Identify which cell holds the provided text, then report its (x, y) central coordinate. 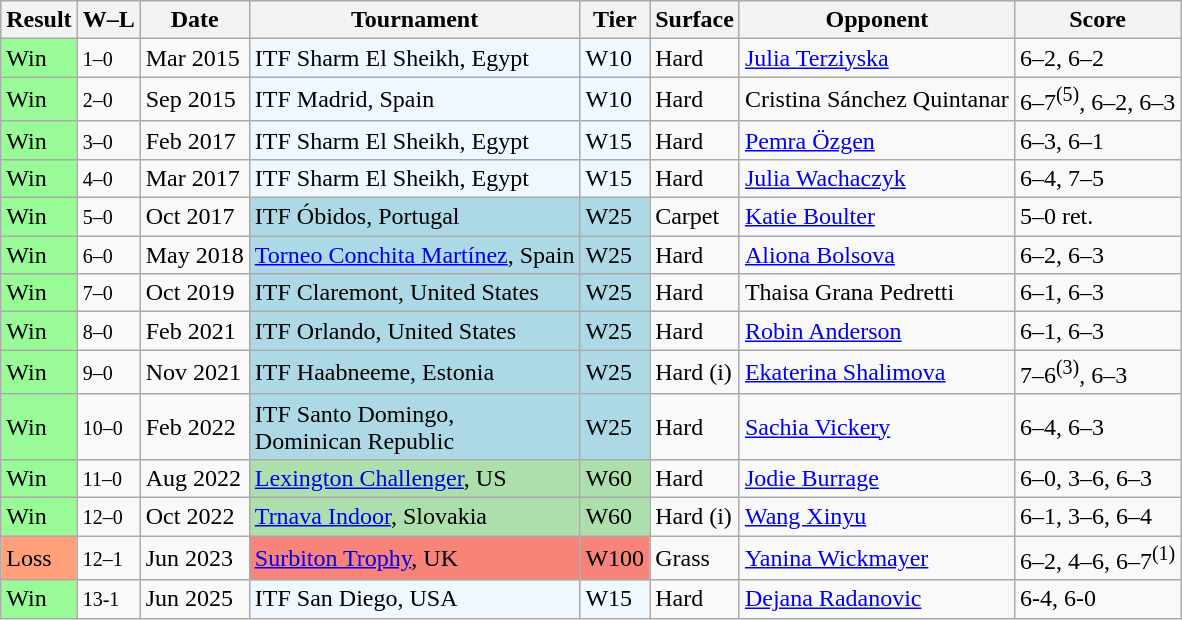
Jodie Burrage (876, 478)
5–0 ret. (1097, 217)
6–4, 7–5 (1097, 178)
6-4, 6-0 (1097, 599)
6–0, 3–6, 6–3 (1097, 478)
6–1, 3–6, 6–4 (1097, 516)
6–7(5), 6–2, 6–3 (1097, 100)
6–0 (108, 255)
Wang Xinyu (876, 516)
Oct 2019 (194, 293)
Ekaterina Shalimova (876, 372)
Thaisa Grana Pedretti (876, 293)
Trnava Indoor, Slovakia (414, 516)
10–0 (108, 426)
Sep 2015 (194, 100)
12–1 (108, 558)
6–2, 6–3 (1097, 255)
May 2018 (194, 255)
Torneo Conchita Martínez, Spain (414, 255)
2–0 (108, 100)
ITF Orlando, United States (414, 331)
Tier (615, 20)
6–3, 6–1 (1097, 140)
12–0 (108, 516)
Mar 2015 (194, 58)
Dejana Radanovic (876, 599)
13-1 (108, 599)
11–0 (108, 478)
7–6(3), 6–3 (1097, 372)
6–2, 4–6, 6–7(1) (1097, 558)
5–0 (108, 217)
Grass (695, 558)
Julia Terziyska (876, 58)
Nov 2021 (194, 372)
1–0 (108, 58)
Cristina Sánchez Quintanar (876, 100)
Pemra Özgen (876, 140)
Yanina Wickmayer (876, 558)
ITF Óbidos, Portugal (414, 217)
Date (194, 20)
3–0 (108, 140)
Tournament (414, 20)
Surbiton Trophy, UK (414, 558)
Lexington Challenger, US (414, 478)
Robin Anderson (876, 331)
6–2, 6–2 (1097, 58)
ITF San Diego, USA (414, 599)
Jun 2023 (194, 558)
ITF Santo Domingo, Dominican Republic (414, 426)
Score (1097, 20)
4–0 (108, 178)
Aug 2022 (194, 478)
Oct 2017 (194, 217)
Feb 2022 (194, 426)
Aliona Bolsova (876, 255)
Jun 2025 (194, 599)
Surface (695, 20)
Opponent (876, 20)
Feb 2017 (194, 140)
Carpet (695, 217)
Katie Boulter (876, 217)
Feb 2021 (194, 331)
W–L (108, 20)
9–0 (108, 372)
ITF Madrid, Spain (414, 100)
6–4, 6–3 (1097, 426)
Mar 2017 (194, 178)
Result (39, 20)
ITF Haabneeme, Estonia (414, 372)
7–0 (108, 293)
8–0 (108, 331)
Loss (39, 558)
Julia Wachaczyk (876, 178)
Sachia Vickery (876, 426)
Oct 2022 (194, 516)
ITF Claremont, United States (414, 293)
W100 (615, 558)
